Search for the cell housing the specified text and yield its (X, Y) center coordinate. 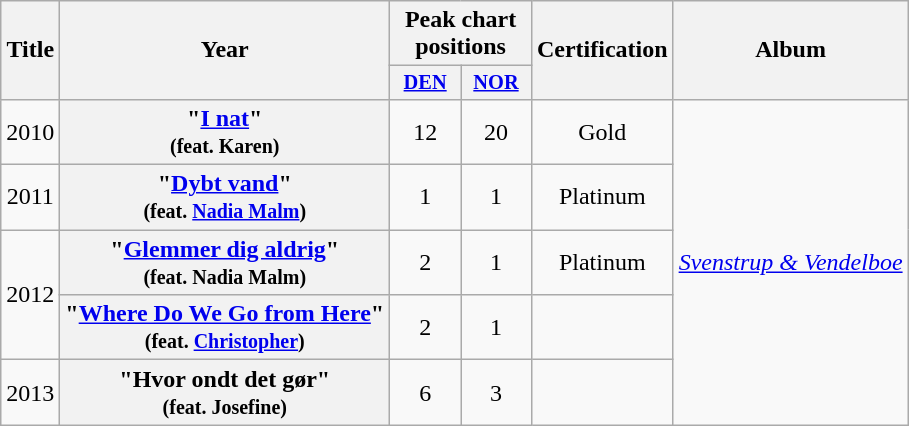
Svenstrup & Vendelboe (790, 262)
"Dybt vand"(feat. Nadia Malm) (225, 198)
"I nat"(feat. Karen) (225, 132)
2011 (30, 198)
2010 (30, 132)
"Glemmer dig aldrig"(feat. Nadia Malm) (225, 262)
12 (426, 132)
3 (496, 392)
Year (225, 50)
Peak chart positions (461, 34)
NOR (496, 83)
DEN (426, 83)
2012 (30, 295)
2013 (30, 392)
20 (496, 132)
"Hvor ondt det gør"(feat. Josefine) (225, 392)
Album (790, 50)
Gold (602, 132)
6 (426, 392)
"Where Do We Go from Here"(feat. Christopher) (225, 328)
Title (30, 50)
Certification (602, 50)
